Locate the cell with the specified text and output its [X, Y] center coordinate. 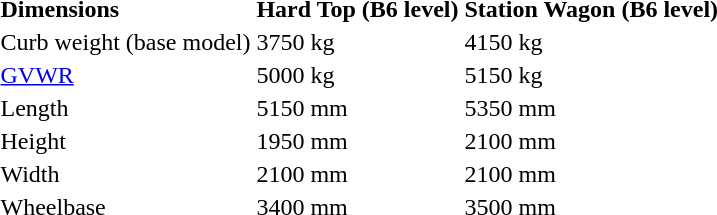
2100 mm [358, 174]
3750 kg [358, 42]
1950 mm [358, 141]
5000 kg [358, 75]
5150 mm [358, 108]
